Determine the (X, Y) coordinate at the center of the cell enclosing the given text.  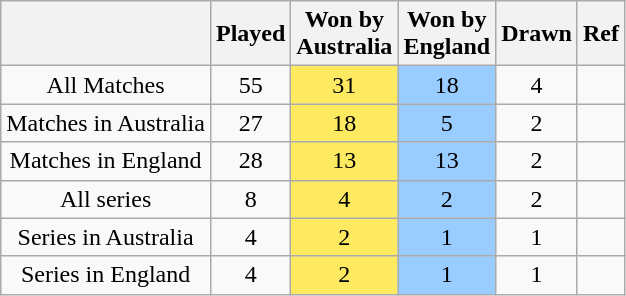
31 (344, 85)
Matches in Australia (106, 123)
5 (447, 123)
Won byEngland (447, 34)
All Matches (106, 85)
28 (250, 161)
Series in England (106, 275)
55 (250, 85)
8 (250, 199)
27 (250, 123)
All series (106, 199)
Series in Australia (106, 237)
Ref (600, 34)
Drawn (537, 34)
Played (250, 34)
Won byAustralia (344, 34)
Matches in England (106, 161)
